Identify which cell holds the provided text, then report its (x, y) central coordinate. 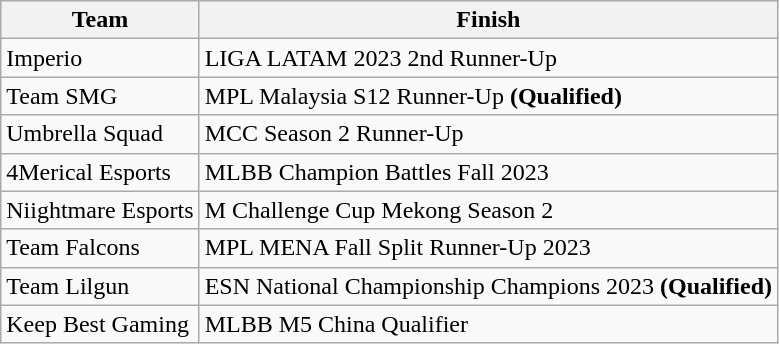
MPL MENA Fall Split Runner-Up 2023 (488, 248)
Finish (488, 20)
MLBB Champion Battles Fall 2023 (488, 172)
M Challenge Cup Mekong Season 2 (488, 210)
MLBB M5 China Qualifier (488, 324)
4Merical Esports (100, 172)
Team Lilgun (100, 286)
Imperio (100, 58)
Umbrella Squad (100, 134)
Team SMG (100, 96)
Team (100, 20)
ESN National Championship Champions 2023 (Qualified) (488, 286)
Team Falcons (100, 248)
MCC Season 2 Runner-Up (488, 134)
Niightmare Esports (100, 210)
LIGA LATAM 2023 2nd Runner-Up (488, 58)
Keep Best Gaming (100, 324)
MPL Malaysia S12 Runner-Up (Qualified) (488, 96)
